Determine the (x, y) coordinate at the center of the cell enclosing the given text.  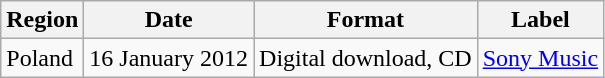
Sony Music (540, 58)
Region (42, 20)
Format (366, 20)
Date (169, 20)
16 January 2012 (169, 58)
Poland (42, 58)
Label (540, 20)
Digital download, CD (366, 58)
